Capture the cell that displays the provided text and extract its (X, Y) central coordinate. 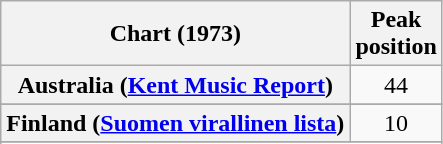
Australia (Kent Music Report) (176, 85)
Chart (1973) (176, 34)
Finland (Suomen virallinen lista) (176, 123)
44 (396, 85)
Peakposition (396, 34)
10 (396, 123)
